Capture the cell that displays the provided text and extract its (X, Y) central coordinate. 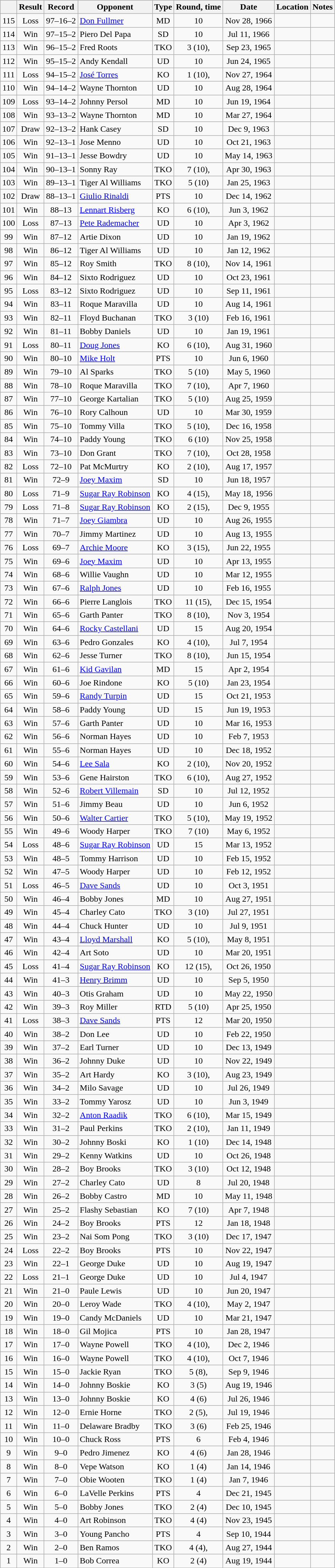
91–13–1 (61, 155)
5 (9, 1507)
4–0 (61, 1520)
Dec 14, 1948 (248, 1142)
30–2 (61, 1142)
43 (9, 993)
10–0 (61, 1439)
Earl Turner (115, 1048)
Feb 15, 1952 (248, 858)
48 (9, 926)
42 (9, 1007)
48–5 (61, 858)
2–0 (61, 1547)
75 (9, 561)
8–0 (61, 1466)
Nov 14, 1961 (248, 264)
47–5 (61, 872)
Jimmy Martinez (115, 534)
34 (9, 1115)
59 (9, 777)
May 6, 1952 (248, 831)
Aug 27, 1944 (248, 1547)
Roy Smith (115, 264)
80–10 (61, 358)
78–10 (61, 385)
Andy Kendall (115, 61)
9–0 (61, 1453)
114 (9, 34)
64–6 (61, 629)
Mar 20, 1950 (248, 1020)
92–13–1 (61, 142)
Oct 21, 1953 (248, 696)
28 (9, 1196)
27–2 (61, 1182)
Feb 25, 1946 (248, 1426)
16–0 (61, 1358)
54 (9, 845)
May 19, 1952 (248, 818)
José Torres (115, 75)
92 (9, 331)
66–6 (61, 602)
41–4 (61, 966)
Location (292, 7)
21–0 (61, 1291)
May 18, 1956 (248, 493)
21 (9, 1291)
69–7 (61, 547)
60 (9, 764)
11–0 (61, 1426)
24–2 (61, 1223)
Pete Rademacher (115, 223)
Sonny Ray (115, 169)
23–2 (61, 1236)
Chuck Hunter (115, 926)
Flashy Sebastian (115, 1209)
71–8 (61, 507)
Jul 20, 1948 (248, 1182)
98 (9, 250)
Jan 18, 1948 (248, 1223)
Walter Cartier (115, 818)
Willie Vaughn (115, 574)
3 (6) (198, 1426)
83–12 (61, 291)
3–0 (61, 1534)
Paule Lewis (115, 1291)
13 (9, 1399)
14 (9, 1385)
Round, time (198, 7)
68 (9, 656)
2 (5), (198, 1412)
46 (9, 953)
80–11 (61, 345)
9 (9, 1453)
39–3 (61, 1007)
60–6 (61, 683)
94–15–2 (61, 75)
86 (9, 413)
Dec 21, 1945 (248, 1493)
100 (9, 223)
13–0 (61, 1399)
Jul 7, 1954 (248, 642)
Nov 20, 1952 (248, 764)
Aug 26, 1955 (248, 520)
115 (9, 21)
44–4 (61, 926)
88–13 (61, 210)
103 (9, 183)
33 (9, 1129)
93 (9, 318)
11 (15), (198, 602)
36–2 (61, 1061)
Bob Correa (115, 1561)
Sep 9, 1946 (248, 1372)
Aug 19, 1947 (248, 1264)
77–10 (61, 399)
6–0 (61, 1493)
78 (9, 520)
Feb 16, 1955 (248, 588)
73–10 (61, 453)
81 (9, 480)
Archie Moore (115, 547)
74–10 (61, 439)
Jul 19, 1946 (248, 1412)
37 (9, 1075)
Jan 25, 1963 (248, 183)
Johnny Duke (115, 1061)
69–6 (61, 561)
Ralph Jones (115, 588)
Feb 7, 1953 (248, 737)
Apr 7, 1960 (248, 385)
96 (9, 277)
95–15–2 (61, 61)
38–2 (61, 1034)
101 (9, 210)
Jan 7, 1946 (248, 1480)
2 (15), (198, 507)
32–2 (61, 1115)
70 (9, 629)
55 (9, 831)
75–10 (61, 426)
71 (9, 615)
Nai Som Pong (115, 1236)
George Kartalian (115, 399)
Jun 19, 1964 (248, 102)
30 (9, 1169)
88–13–1 (61, 196)
27 (9, 1209)
32 (9, 1142)
Feb 16, 1961 (248, 318)
May 14, 1963 (248, 155)
Oct 28, 1958 (248, 453)
Mar 27, 1964 (248, 115)
91 (9, 345)
Mar 30, 1959 (248, 413)
65 (9, 696)
Jan 19, 1962 (248, 237)
Aug 20, 1954 (248, 629)
Bobby Daniels (115, 331)
43–4 (61, 939)
85–12 (61, 264)
Apr 30, 1963 (248, 169)
Johnny Boski (115, 1142)
6 (10) (198, 439)
61 (9, 750)
Aug 27, 1951 (248, 899)
Mar 12, 1955 (248, 574)
105 (9, 155)
38–3 (61, 1020)
112 (9, 61)
19–0 (61, 1318)
81–11 (61, 331)
Jul 27, 1951 (248, 912)
59–6 (61, 696)
Tommy Villa (115, 426)
May 8, 1951 (248, 939)
Randy Turpin (115, 696)
Jun 22, 1955 (248, 547)
Jun 3, 1962 (248, 210)
Vepe Watson (115, 1466)
Rory Calhoun (115, 413)
22 (9, 1277)
24 (9, 1250)
Jul 11, 1966 (248, 34)
67 (9, 669)
Don Lee (115, 1034)
17–0 (61, 1345)
2 (9, 1547)
Feb 4, 1946 (248, 1439)
52–6 (61, 791)
93–14–2 (61, 102)
87–13 (61, 223)
46–4 (61, 899)
Mike Holt (115, 358)
93–13–2 (61, 115)
83–11 (61, 304)
3 (5) (198, 1385)
Result (31, 7)
Nov 3, 1954 (248, 615)
95 (9, 291)
Aug 14, 1961 (248, 304)
May 11, 1948 (248, 1196)
Date (248, 7)
Feb 12, 1952 (248, 872)
17 (9, 1345)
Jose Menno (115, 142)
83 (9, 453)
5–0 (61, 1507)
Jun 24, 1965 (248, 61)
Jun 15, 1954 (248, 656)
Paul Perkins (115, 1129)
Jimmy Beau (115, 804)
Jul 9, 1951 (248, 926)
87–12 (61, 237)
4 (4) (198, 1520)
46–5 (61, 885)
106 (9, 142)
Art Robinson (115, 1520)
20–0 (61, 1304)
111 (9, 75)
77 (9, 534)
1 (9, 1561)
20 (9, 1304)
Roy Miller (115, 1007)
Sep 11, 1961 (248, 291)
Apr 13, 1955 (248, 561)
Mar 20, 1951 (248, 953)
Kid Gavilan (115, 669)
99 (9, 237)
74 (9, 574)
22–2 (61, 1250)
Dec 15, 1954 (248, 602)
39 (9, 1048)
Gil Mojica (115, 1331)
72 (9, 602)
LaVelle Perkins (115, 1493)
Aug 25, 1959 (248, 399)
Art Hardy (115, 1075)
Pedro Jimenez (115, 1453)
Dec 16, 1958 (248, 426)
12–0 (61, 1412)
1 (10), (198, 75)
45 (9, 966)
109 (9, 102)
Aug 19, 1946 (248, 1385)
Oct 26, 1948 (248, 1155)
Gene Hairston (115, 777)
50–6 (61, 818)
94–14–2 (61, 88)
5 (8), (198, 1372)
52 (9, 872)
65–6 (61, 615)
42–4 (61, 953)
11 (9, 1426)
49 (9, 912)
14–0 (61, 1385)
3 (15), (198, 547)
85 (9, 426)
Ernie Horne (115, 1412)
Oct 23, 1961 (248, 277)
Floyd Buchanan (115, 318)
41 (9, 1020)
Dec 2, 1946 (248, 1345)
71–9 (61, 493)
Jul 26, 1946 (248, 1399)
34–2 (61, 1088)
Robert Villemain (115, 791)
Nov 25, 1958 (248, 439)
1 (10) (198, 1142)
Jan 12, 1962 (248, 250)
Lennart Risberg (115, 210)
76–10 (61, 413)
Candy McDaniels (115, 1318)
21–1 (61, 1277)
Nov 28, 1966 (248, 21)
Kenny Watkins (115, 1155)
1–0 (61, 1561)
Oct 21, 1963 (248, 142)
3 (9, 1534)
37–2 (61, 1048)
108 (9, 115)
66 (9, 683)
63 (9, 723)
May 22, 1950 (248, 993)
48–6 (61, 845)
Jan 23, 1954 (248, 683)
40 (9, 1034)
Pierre Langlois (115, 602)
Sep 5, 1950 (248, 980)
55–6 (61, 750)
86–12 (61, 250)
Aug 13, 1955 (248, 534)
Hank Casey (115, 129)
64 (9, 710)
Dec 14, 1962 (248, 196)
Joe Rindone (115, 683)
Aug 31, 1960 (248, 345)
58 (9, 791)
Type (163, 7)
63–6 (61, 642)
Piero Del Papa (115, 34)
40–3 (61, 993)
Jun 20, 1947 (248, 1291)
94 (9, 304)
Young Pancho (115, 1534)
84–12 (61, 277)
33–2 (61, 1102)
Aug 27, 1952 (248, 777)
69 (9, 642)
38 (9, 1061)
Aug 23, 1949 (248, 1075)
Aug 19, 1944 (248, 1561)
62–6 (61, 656)
Apr 2, 1954 (248, 669)
41–3 (61, 980)
88 (9, 385)
18 (9, 1331)
Oct 12, 1948 (248, 1169)
Pedro Gonzales (115, 642)
4 (15), (198, 493)
97 (9, 264)
45–4 (61, 912)
Milo Savage (115, 1088)
Mar 16, 1953 (248, 723)
Don Fullmer (115, 21)
70–7 (61, 534)
23 (9, 1264)
Dec 9, 1963 (248, 129)
Mar 15, 1949 (248, 1115)
Chuck Ross (115, 1439)
Joey Giambra (115, 520)
Doug Jones (115, 345)
Jan 14, 1946 (248, 1466)
Pat McMurtry (115, 466)
96–15–2 (61, 48)
Oct 26, 1950 (248, 966)
15–0 (61, 1372)
104 (9, 169)
Jan 28, 1946 (248, 1453)
57 (9, 804)
Henry Brimm (115, 980)
89–13–1 (61, 183)
18–0 (61, 1331)
Lee Sala (115, 764)
Nov 22, 1949 (248, 1061)
61–6 (61, 669)
90–13–1 (61, 169)
Jan 11, 1949 (248, 1129)
4 (4), (198, 1547)
Jesse Turner (115, 656)
Jun 3, 1949 (248, 1102)
35–2 (61, 1075)
79–10 (61, 372)
Notes (323, 7)
19 (9, 1318)
76 (9, 547)
113 (9, 48)
Rocky Castellani (115, 629)
Al Sparks (115, 372)
Opponent (115, 7)
Aug 17, 1957 (248, 466)
Jul 26, 1949 (248, 1088)
Jun 6, 1960 (248, 358)
Sep 23, 1965 (248, 48)
May 2, 1947 (248, 1304)
Jun 6, 1952 (248, 804)
Dec 10, 1945 (248, 1507)
Ben Ramos (115, 1547)
Dec 17, 1947 (248, 1236)
22–1 (61, 1264)
Oct 7, 1946 (248, 1358)
May 5, 1960 (248, 372)
57–6 (61, 723)
Jackie Ryan (115, 1372)
58–6 (61, 710)
12 (15), (198, 966)
Record (61, 7)
Don Grant (115, 453)
35 (9, 1102)
Art Soto (115, 953)
56 (9, 818)
54–6 (61, 764)
92–13–2 (61, 129)
7–0 (61, 1480)
Dec 13, 1949 (248, 1048)
51–6 (61, 804)
Aug 28, 1964 (248, 88)
Anton Raadik (115, 1115)
RTD (163, 1007)
68–6 (61, 574)
102 (9, 196)
44 (9, 980)
Apr 3, 1962 (248, 223)
Apr 7, 1948 (248, 1209)
7 (9, 1480)
50 (9, 899)
Tommy Harrison (115, 858)
53–6 (61, 777)
Nov 23, 1945 (248, 1520)
72–9 (61, 480)
Bobby Castro (115, 1196)
29 (9, 1182)
16 (9, 1358)
Jul 12, 1952 (248, 791)
Giulio Rinaldi (115, 196)
Mar 13, 1952 (248, 845)
Jan 19, 1961 (248, 331)
47 (9, 939)
97–16–2 (61, 21)
Delaware Bradby (115, 1426)
49–6 (61, 831)
Feb 22, 1950 (248, 1034)
72–10 (61, 466)
26–2 (61, 1196)
Artie Dixon (115, 237)
71–7 (61, 520)
79 (9, 507)
110 (9, 88)
Apr 25, 1950 (248, 1007)
Nov 22, 1947 (248, 1250)
62 (9, 737)
Tommy Yarosz (115, 1102)
97–15–2 (61, 34)
Johnny Persol (115, 102)
Jun 18, 1957 (248, 480)
31–2 (61, 1129)
36 (9, 1088)
Lloyd Marshall (115, 939)
89 (9, 372)
Oct 3, 1951 (248, 885)
Jesse Bowdry (115, 155)
82–11 (61, 318)
87 (9, 399)
Jan 28, 1947 (248, 1331)
67–6 (61, 588)
Obie Wooten (115, 1480)
90 (9, 358)
Dec 18, 1952 (248, 750)
25 (9, 1236)
73 (9, 588)
Nov 27, 1964 (248, 75)
82 (9, 466)
Mar 21, 1947 (248, 1318)
107 (9, 129)
Sep 10, 1944 (248, 1534)
80 (9, 493)
29–2 (61, 1155)
28–2 (61, 1169)
Dec 9, 1955 (248, 507)
25–2 (61, 1209)
Leroy Wade (115, 1304)
84 (9, 439)
31 (9, 1155)
Jun 19, 1953 (248, 710)
Jul 4, 1947 (248, 1277)
56–6 (61, 737)
53 (9, 858)
26 (9, 1223)
Fred Roots (115, 48)
Otis Graham (115, 993)
51 (9, 885)
